Extract the [X, Y] coordinate from the center of the cell holding the provided text.  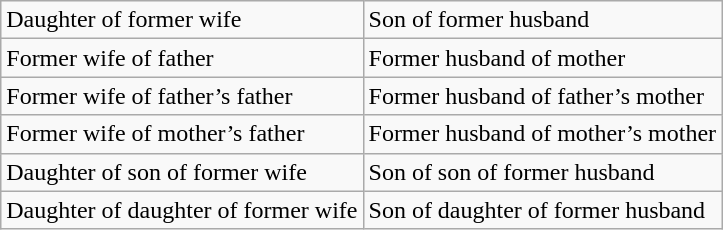
Former wife of father’s father [182, 96]
Daughter of former wife [182, 20]
Daughter of daughter of former wife [182, 210]
Son of former husband [542, 20]
Former wife of mother’s father [182, 134]
Son of daughter of former husband [542, 210]
Former husband of mother [542, 58]
Daughter of son of former wife [182, 172]
Former wife of father [182, 58]
Former husband of mother’s mother [542, 134]
Son of son of former husband [542, 172]
Former husband of father’s mother [542, 96]
